Scan for the cell matching the given text and deliver its (x, y) coordinate at center. 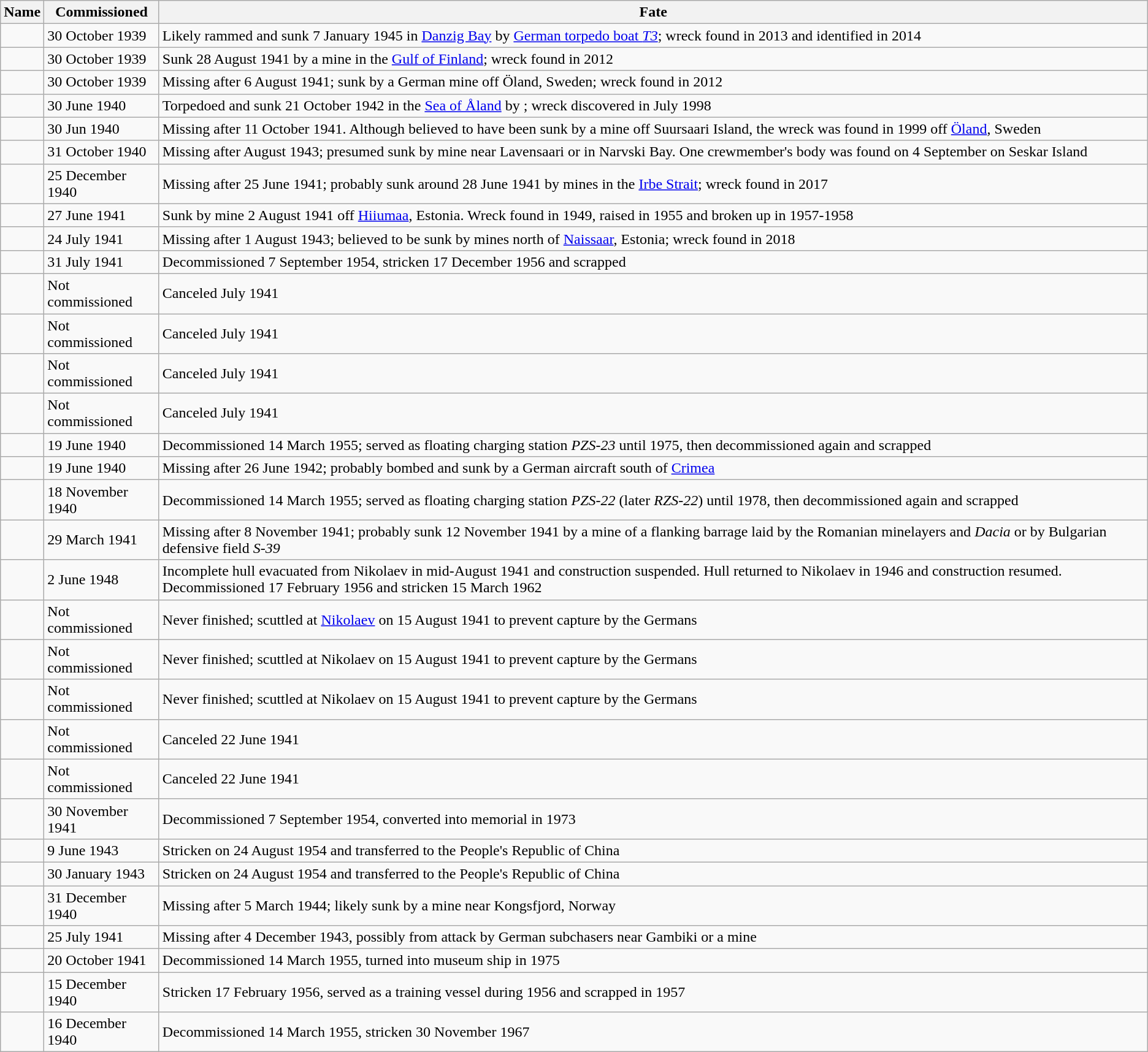
9 June 1943 (102, 850)
Missing after 5 March 1944; likely sunk by a mine near Kongsfjord, Norway (653, 905)
Name (22, 12)
Decommissioned 7 September 1954, converted into memorial in 1973 (653, 819)
Missing after 11 October 1941. Although believed to have been sunk by a mine off Suursaari Island, the wreck was found in 1999 off Öland, Sweden (653, 129)
Torpedoed and sunk 21 October 1942 in the Sea of Åland by ; wreck discovered in July 1998 (653, 105)
30 November 1941 (102, 819)
30 June 1940 (102, 105)
25 July 1941 (102, 937)
Missing after 4 December 1943, possibly from attack by German subchasers near Gambiki or a mine (653, 937)
27 June 1941 (102, 215)
Stricken 17 February 1956, served as a training vessel during 1956 and scrapped in 1957 (653, 992)
Decommissioned 14 March 1955, stricken 30 November 1967 (653, 1032)
Commissioned (102, 12)
Decommissioned 14 March 1955; served as floating charging station PZS-23 until 1975, then decommissioned again and scrapped (653, 445)
Missing after August 1943; presumed sunk by mine near Lavensaari or in Narvski Bay. One crewmember's body was found on 4 September on Seskar Island (653, 152)
2 June 1948 (102, 580)
Fate (653, 12)
Sunk by mine 2 August 1941 off Hiiumaa, Estonia. Wreck found in 1949, raised in 1955 and broken up in 1957-1958 (653, 215)
18 November 1940 (102, 500)
25 December 1940 (102, 184)
Missing after 25 June 1941; probably sunk around 28 June 1941 by mines in the Irbe Strait; wreck found in 2017 (653, 184)
31 October 1940 (102, 152)
Decommissioned 7 September 1954, stricken 17 December 1956 and scrapped (653, 262)
16 December 1940 (102, 1032)
15 December 1940 (102, 992)
Missing after 1 August 1943; believed to be sunk by mines north of Naissaar, Estonia; wreck found in 2018 (653, 238)
Missing after 26 June 1942; probably bombed and sunk by a German aircraft south of Crimea (653, 468)
24 July 1941 (102, 238)
30 Jun 1940 (102, 129)
Likely rammed and sunk 7 January 1945 in Danzig Bay by German torpedo boat T3; wreck found in 2013 and identified in 2014 (653, 36)
Decommissioned 14 March 1955, turned into museum ship in 1975 (653, 961)
30 January 1943 (102, 874)
20 October 1941 (102, 961)
29 March 1941 (102, 539)
31 December 1940 (102, 905)
31 July 1941 (102, 262)
Sunk 28 August 1941 by a mine in the Gulf of Finland; wreck found in 2012 (653, 59)
Decommissioned 14 March 1955; served as floating charging station PZS-22 (later RZS-22) until 1978, then decommissioned again and scrapped (653, 500)
Missing after 6 August 1941; sunk by a German mine off Öland, Sweden; wreck found in 2012 (653, 82)
